Scan for the cell matching the given text and deliver its (x, y) coordinate at center. 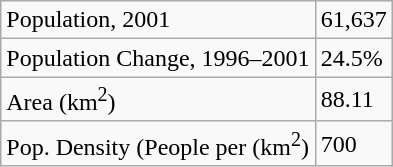
Pop. Density (People per (km2) (158, 144)
700 (354, 144)
24.5% (354, 58)
61,637 (354, 20)
Area (km2) (158, 100)
Population Change, 1996–2001 (158, 58)
88.11 (354, 100)
Population, 2001 (158, 20)
